Return the (X, Y) coordinate for the center point of the cell that contains the specified text.  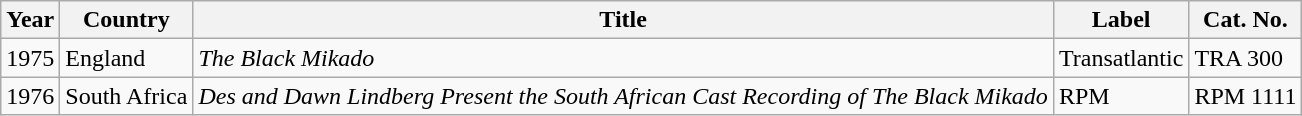
1976 (30, 96)
RPM (1120, 96)
Des and Dawn Lindberg Present the South African Cast Recording of The Black Mikado (624, 96)
Cat. No. (1246, 20)
South Africa (126, 96)
RPM 1111 (1246, 96)
The Black Mikado (624, 58)
TRA 300 (1246, 58)
1975 (30, 58)
Label (1120, 20)
England (126, 58)
Country (126, 20)
Year (30, 20)
Title (624, 20)
Transatlantic (1120, 58)
